From the cell containing the given text, extract its center point as (X, Y) coordinate. 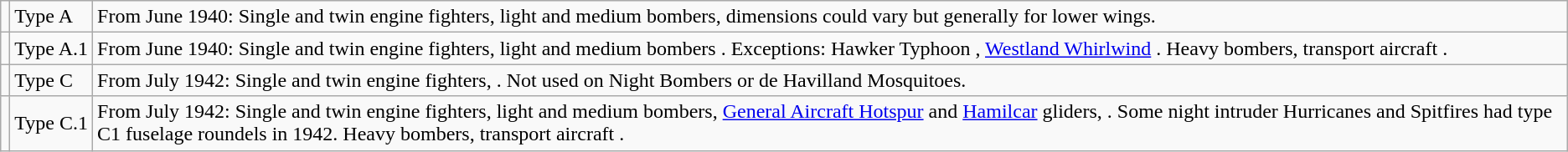
From July 1942: Single and twin engine fighters, . Not used on Night Bombers or de Havilland Mosquitoes. (831, 80)
Type C (52, 80)
Type C.1 (52, 124)
Type A (52, 17)
Type A.1 (52, 48)
From June 1940: Single and twin engine fighters, light and medium bombers, dimensions could vary but generally for lower wings. (831, 17)
